Search for the cell housing the specified text and yield its (x, y) center coordinate. 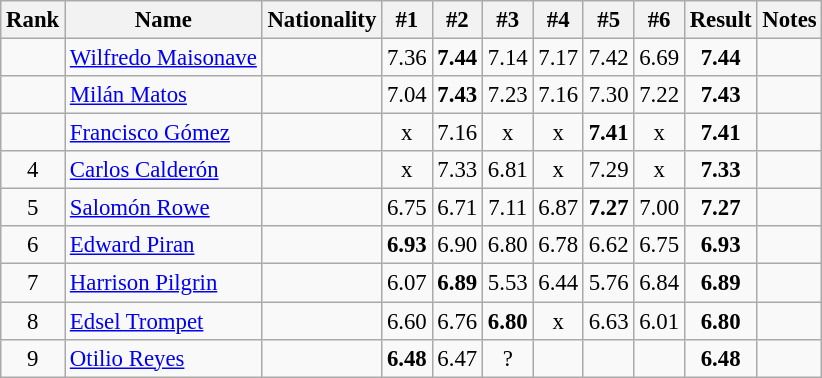
5.76 (608, 283)
6.60 (407, 321)
7.00 (659, 208)
Wilfredo Maisonave (164, 58)
6.87 (558, 208)
6.84 (659, 283)
8 (33, 321)
5.53 (508, 283)
7.11 (508, 208)
#4 (558, 20)
6.76 (457, 321)
6.47 (457, 358)
7.23 (508, 95)
Nationality (322, 20)
Edward Piran (164, 245)
5 (33, 208)
Harrison Pilgrin (164, 283)
6.01 (659, 321)
7.17 (558, 58)
6.63 (608, 321)
6.71 (457, 208)
7.36 (407, 58)
7 (33, 283)
6.44 (558, 283)
7.42 (608, 58)
? (508, 358)
7.04 (407, 95)
6.90 (457, 245)
7.22 (659, 95)
6.69 (659, 58)
#3 (508, 20)
9 (33, 358)
Milán Matos (164, 95)
#1 (407, 20)
Notes (790, 20)
Result (720, 20)
4 (33, 170)
Edsel Trompet (164, 321)
Carlos Calderón (164, 170)
#2 (457, 20)
Name (164, 20)
#6 (659, 20)
7.29 (608, 170)
Otilio Reyes (164, 358)
6.81 (508, 170)
6.07 (407, 283)
7.14 (508, 58)
6.62 (608, 245)
Rank (33, 20)
Salomón Rowe (164, 208)
7.30 (608, 95)
6 (33, 245)
Francisco Gómez (164, 133)
#5 (608, 20)
6.78 (558, 245)
